Find where the given text appears and provide that cell's center as [X, Y] coordinate. 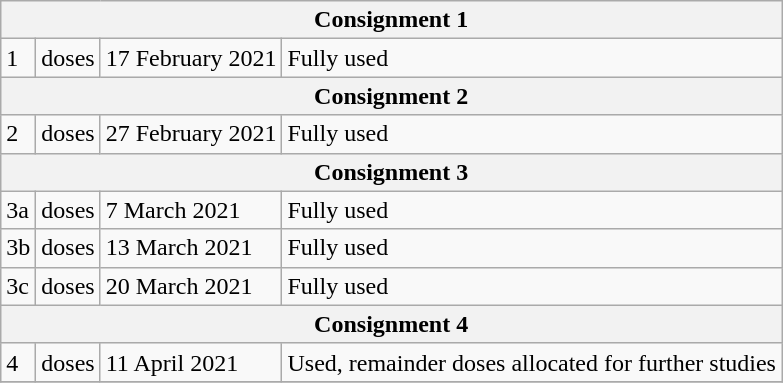
7 March 2021 [191, 210]
2 [18, 134]
3c [18, 286]
Consignment 2 [392, 96]
11 April 2021 [191, 362]
3a [18, 210]
17 February 2021 [191, 58]
3b [18, 248]
Consignment 4 [392, 324]
1 [18, 58]
20 March 2021 [191, 286]
Consignment 1 [392, 20]
13 March 2021 [191, 248]
4 [18, 362]
27 February 2021 [191, 134]
Used, remainder doses allocated for further studies [532, 362]
Consignment 3 [392, 172]
